From the cell containing the given text, extract its center point as (X, Y) coordinate. 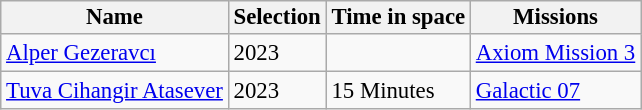
Time in space (398, 17)
Name (114, 17)
Missions (555, 17)
Selection (277, 17)
Tuva Cihangir Atasever (114, 90)
Galactic 07 (555, 90)
15 Minutes (398, 90)
Alper Gezeravcı (114, 52)
Axiom Mission 3 (555, 52)
